Identify which cell holds the provided text, then report its [x, y] central coordinate. 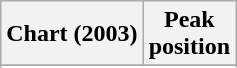
Chart (2003) [72, 34]
Peakposition [189, 34]
